From the cell containing the given text, extract its center point as [X, Y] coordinate. 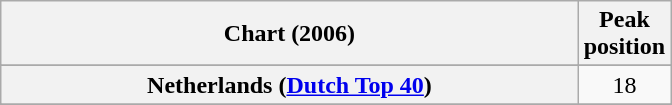
Chart (2006) [290, 34]
Peakposition [624, 34]
Netherlands (Dutch Top 40) [290, 85]
18 [624, 85]
